Return the (X, Y) coordinate for the center point of the cell that contains the specified text.  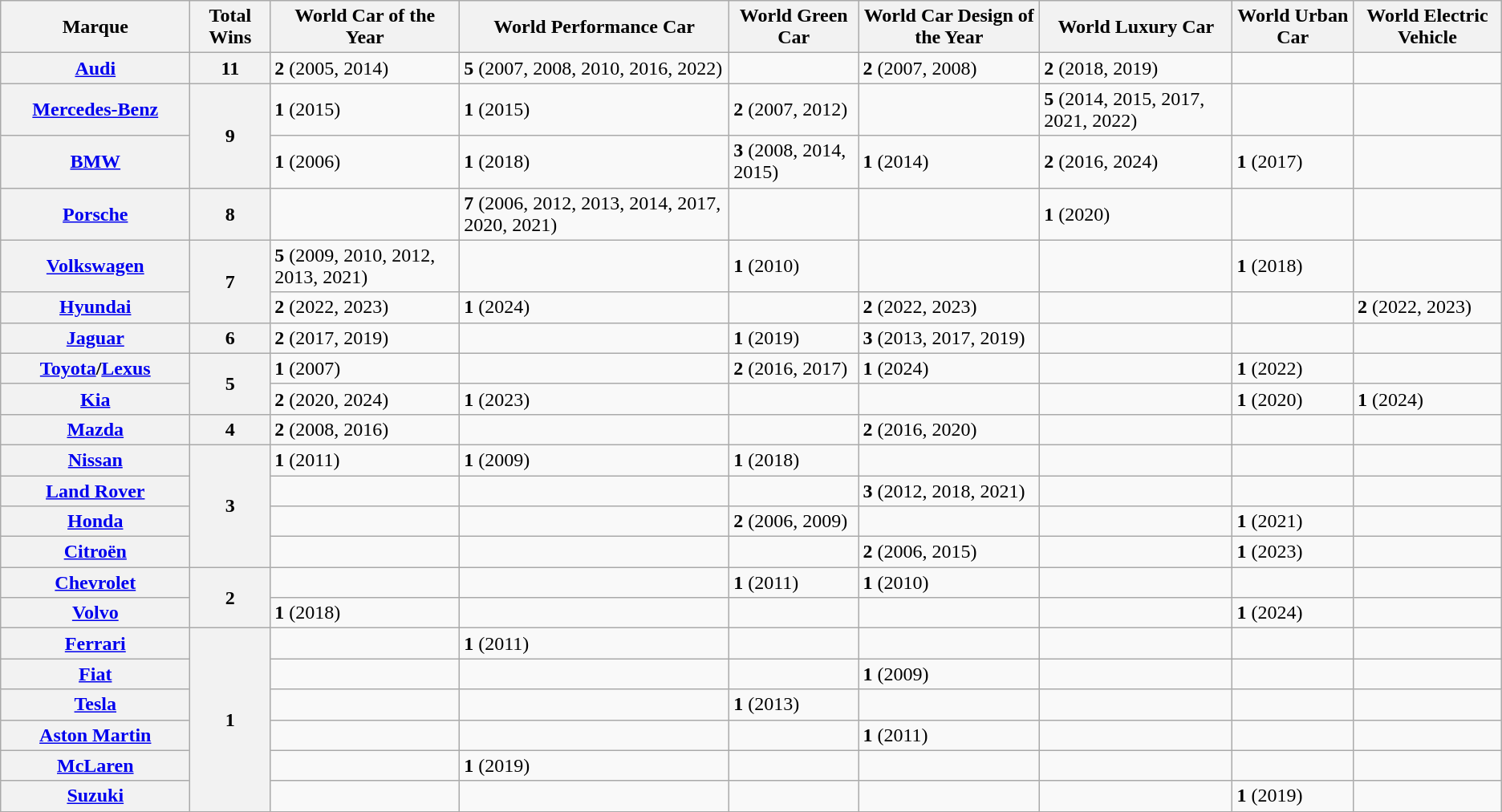
2 (2006, 2015) (949, 552)
2 (2016, 2020) (949, 429)
Volvo (95, 613)
1 (2022) (1293, 368)
Nissan (95, 460)
World Performance Car (595, 27)
1 (2007) (365, 368)
Volkswagen (95, 266)
1 (2017) (1293, 162)
7 (230, 281)
2 (2008, 2016) (365, 429)
3 (2008, 2014, 2015) (794, 162)
Honda (95, 522)
Mazda (95, 429)
Audi (95, 68)
2 (2017, 2019) (365, 338)
1 (230, 720)
9 (230, 136)
Ferrari (95, 644)
Fiat (95, 674)
3 (2013, 2017, 2019) (949, 338)
World Electric Vehicle (1428, 27)
5 (2007, 2008, 2010, 2016, 2022) (595, 68)
3 (2012, 2018, 2021) (949, 490)
1 (2014) (949, 162)
World Luxury Car (1136, 27)
Chevrolet (95, 583)
Citroën (95, 552)
4 (230, 429)
Aston Martin (95, 735)
Toyota/Lexus (95, 368)
2 (2007, 2012) (794, 109)
World Green Car (794, 27)
Porsche (95, 213)
11 (230, 68)
7 (2006, 2012, 2013, 2014, 2017, 2020, 2021) (595, 213)
1 (2021) (1293, 522)
Kia (95, 399)
5 (2009, 2010, 2012, 2013, 2021) (365, 266)
8 (230, 213)
2 (2020, 2024) (365, 399)
2 (2016, 2024) (1136, 162)
2 (2018, 2019) (1136, 68)
6 (230, 338)
McLaren (95, 765)
1 (2006) (365, 162)
Jaguar (95, 338)
Hyundai (95, 307)
5 (230, 384)
2 (230, 598)
World Urban Car (1293, 27)
1 (2013) (794, 704)
2 (2006, 2009) (794, 522)
2 (2007, 2008) (949, 68)
3 (230, 505)
Total Wins (230, 27)
Marque (95, 27)
Suzuki (95, 796)
Land Rover (95, 490)
World Car Design of the Year (949, 27)
World Car of the Year (365, 27)
2 (2016, 2017) (794, 368)
BMW (95, 162)
2 (2005, 2014) (365, 68)
Tesla (95, 704)
Mercedes-Benz (95, 109)
5 (2014, 2015, 2017, 2021, 2022) (1136, 109)
